Return the [X, Y] coordinate for the center point of the cell that contains the specified text.  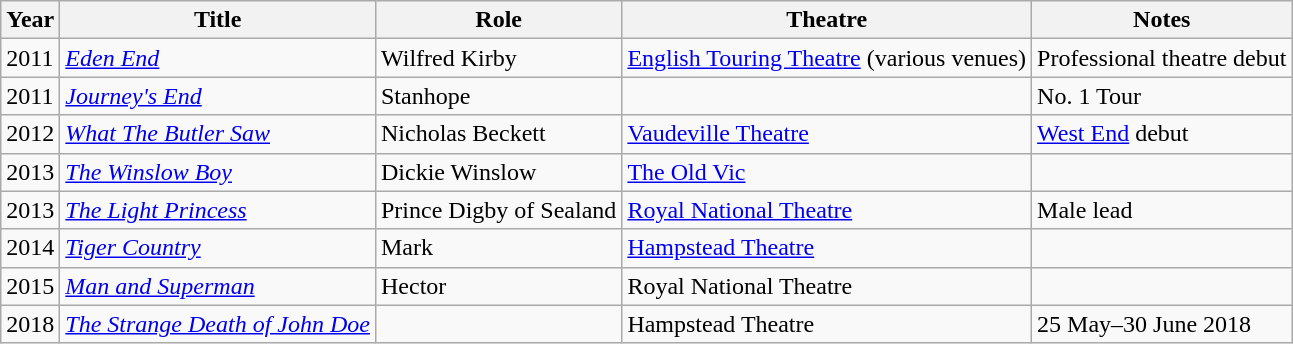
Mark [498, 248]
English Touring Theatre (various venues) [827, 58]
2012 [30, 134]
2018 [30, 324]
The Old Vic [827, 172]
West End debut [1162, 134]
2014 [30, 248]
2015 [30, 286]
The Winslow Boy [218, 172]
Notes [1162, 20]
25 May–30 June 2018 [1162, 324]
Man and Superman [218, 286]
Male lead [1162, 210]
Eden End [218, 58]
Hector [498, 286]
Role [498, 20]
Year [30, 20]
Theatre [827, 20]
Tiger Country [218, 248]
Professional theatre debut [1162, 58]
Journey's End [218, 96]
What The Butler Saw [218, 134]
Nicholas Beckett [498, 134]
Prince Digby of Sealand [498, 210]
Stanhope [498, 96]
Dickie Winslow [498, 172]
The Strange Death of John Doe [218, 324]
Vaudeville Theatre [827, 134]
Title [218, 20]
Wilfred Kirby [498, 58]
The Light Princess [218, 210]
No. 1 Tour [1162, 96]
